Output the (x, y) coordinate of the center of the cell containing the given text.  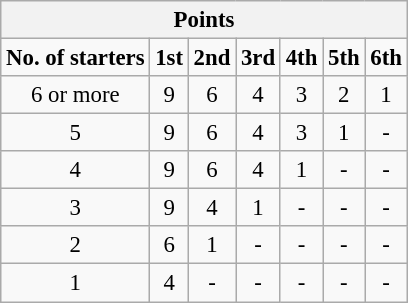
Points (204, 20)
6th (386, 58)
4th (301, 58)
5th (344, 58)
5 (76, 133)
2nd (212, 58)
1st (169, 58)
6 or more (76, 95)
3rd (258, 58)
No. of starters (76, 58)
